Output the (X, Y) coordinate of the center of the cell containing the given text.  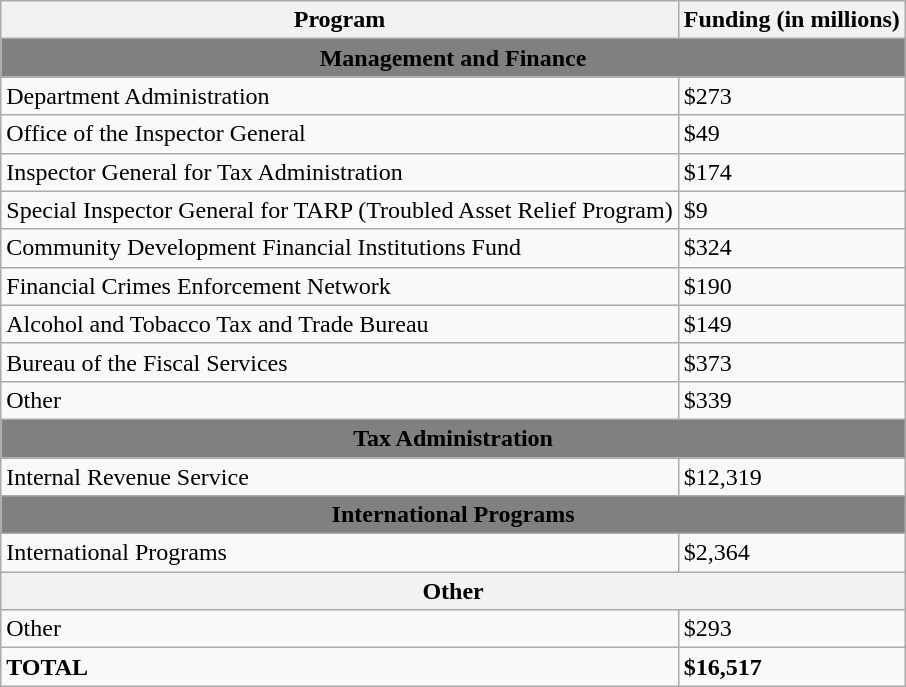
$293 (792, 629)
Alcohol and Tobacco Tax and Trade Bureau (340, 324)
Management and Finance (454, 58)
$16,517 (792, 667)
Bureau of the Fiscal Services (340, 362)
$273 (792, 96)
Internal Revenue Service (340, 477)
$9 (792, 210)
$49 (792, 134)
Inspector General for Tax Administration (340, 172)
$174 (792, 172)
Community Development Financial Institutions Fund (340, 248)
Funding (in millions) (792, 20)
$324 (792, 248)
Financial Crimes Enforcement Network (340, 286)
Special Inspector General for TARP (Troubled Asset Relief Program) (340, 210)
TOTAL (340, 667)
$373 (792, 362)
$149 (792, 324)
$190 (792, 286)
$2,364 (792, 553)
$339 (792, 400)
Program (340, 20)
Office of the Inspector General (340, 134)
$12,319 (792, 477)
Tax Administration (454, 438)
Department Administration (340, 96)
